Return [X, Y] of the center of cell containing provided text 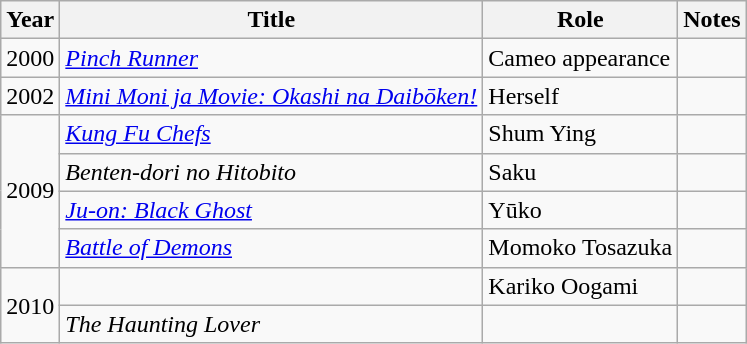
Role [580, 20]
Cameo appearance [580, 58]
2000 [30, 58]
2002 [30, 96]
Pinch Runner [272, 58]
Shum Ying [580, 134]
2009 [30, 191]
2010 [30, 305]
Title [272, 20]
Notes [712, 20]
Year [30, 20]
Yūko [580, 210]
Kung Fu Chefs [272, 134]
Momoko Tosazuka [580, 248]
Herself [580, 96]
The Haunting Lover [272, 324]
Battle of Demons [272, 248]
Kariko Oogami [580, 286]
Ju-on: Black Ghost [272, 210]
Benten-dori no Hitobito [272, 172]
Mini Moni ja Movie: Okashi na Daibōken! [272, 96]
Saku [580, 172]
